Detect which cell encompasses the target text, then output its [X, Y] center coordinate. 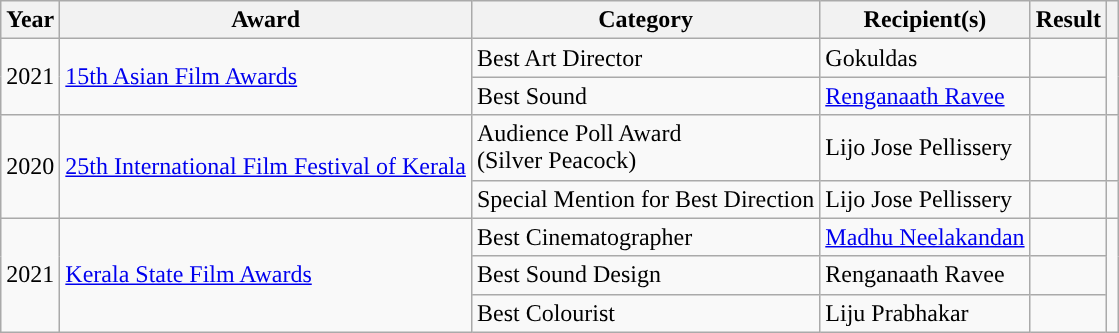
Best Art Director [645, 58]
15th Asian Film Awards [266, 77]
Best Sound Design [645, 275]
Best Colourist [645, 313]
Audience Poll Award(Silver Peacock) [645, 148]
Kerala State Film Awards [266, 275]
Recipient(s) [925, 20]
25th International Film Festival of Kerala [266, 166]
Year [30, 20]
Result [1068, 20]
Award [266, 20]
Special Mention for Best Direction [645, 199]
Madhu Neelakandan [925, 237]
Best Sound [645, 96]
Best Cinematographer [645, 237]
2020 [30, 166]
Liju Prabhakar [925, 313]
Category [645, 20]
Gokuldas [925, 58]
